Search for the cell housing the specified text and yield its [x, y] center coordinate. 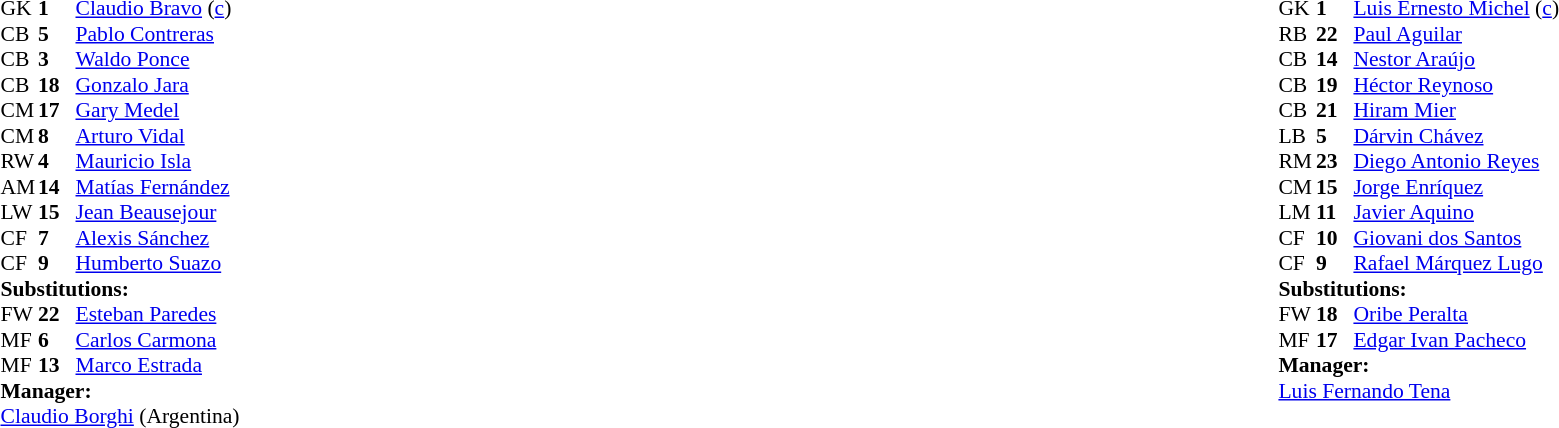
Nestor Araújo [1456, 59]
LW [19, 213]
Jean Beausejour [158, 213]
Héctor Reynoso [1456, 85]
Paul Aguilar [1456, 34]
Diego Antonio Reyes [1456, 161]
Jorge Enríquez [1456, 187]
Oribe Peralta [1456, 315]
4 [57, 161]
Dárvin Chávez [1456, 136]
Marco Estrada [158, 365]
Edgar Ivan Pacheco [1456, 340]
21 [1335, 111]
RM [1297, 161]
8 [57, 136]
Rafael Márquez Lugo [1456, 263]
Matías Fernández [158, 187]
RW [19, 161]
Waldo Ponce [158, 59]
Pablo Contreras [158, 34]
19 [1335, 85]
LM [1297, 213]
Hiram Mier [1456, 111]
AM [19, 187]
10 [1335, 238]
LB [1297, 136]
Carlos Carmona [158, 340]
Javier Aquino [1456, 213]
Alexis Sánchez [158, 238]
6 [57, 340]
Luis Fernando Tena [1418, 391]
Mauricio Isla [158, 161]
7 [57, 238]
Giovani dos Santos [1456, 238]
RB [1297, 34]
11 [1335, 213]
13 [57, 365]
Humberto Suazo [158, 263]
Arturo Vidal [158, 136]
3 [57, 59]
Gonzalo Jara [158, 85]
Esteban Paredes [158, 315]
Gary Medel [158, 111]
23 [1335, 161]
